Determine the [x, y] coordinate at the center of the cell enclosing the given text.  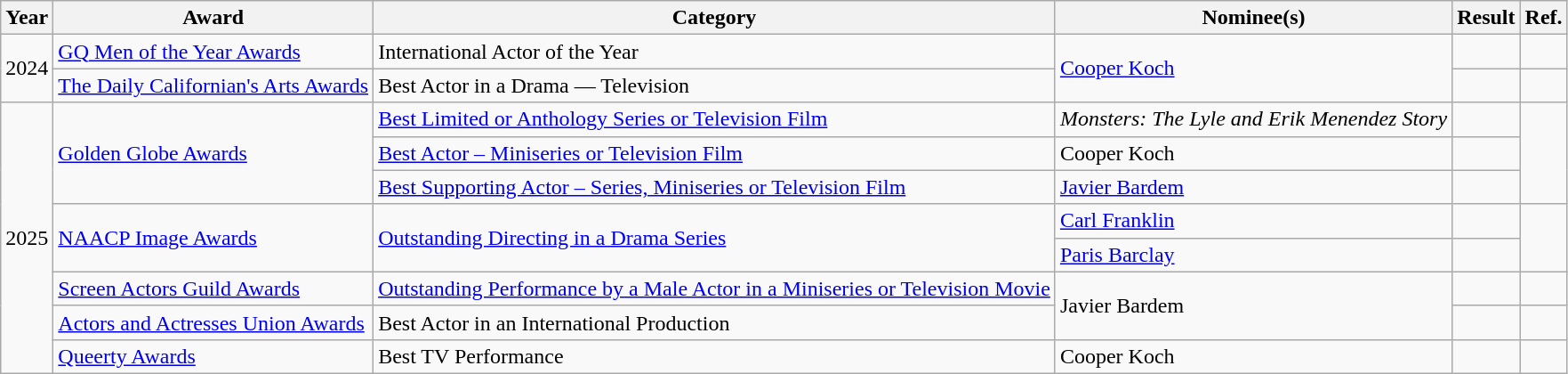
Outstanding Directing in a Drama Series [715, 238]
Ref. [1544, 18]
Best Actor in a Drama — Television [715, 85]
Golden Globe Awards [213, 153]
Best Limited or Anthology Series or Television Film [715, 119]
NAACP Image Awards [213, 238]
Result [1486, 18]
2024 [27, 69]
Best TV Performance [715, 356]
GQ Men of the Year Awards [213, 52]
2025 [27, 238]
Queerty Awards [213, 356]
Category [715, 18]
Actors and Actresses Union Awards [213, 322]
Award [213, 18]
Best Supporting Actor – Series, Miniseries or Television Film [715, 187]
Year [27, 18]
International Actor of the Year [715, 52]
Nominee(s) [1253, 18]
The Daily Californian's Arts Awards [213, 85]
Screen Actors Guild Awards [213, 289]
Best Actor in an International Production [715, 322]
Paris Barclay [1253, 255]
Outstanding Performance by a Male Actor in a Miniseries or Television Movie [715, 289]
Monsters: The Lyle and Erik Menendez Story [1253, 119]
Best Actor – Miniseries or Television Film [715, 153]
Carl Franklin [1253, 221]
